Extract the [x, y] coordinate from the center of the cell holding the provided text.  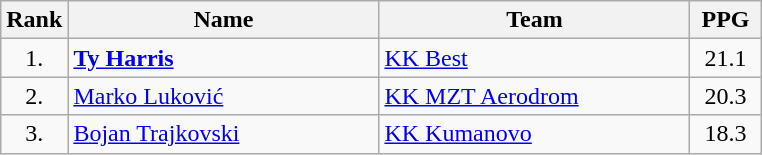
Bojan Trajkovski [224, 134]
1. [34, 58]
20.3 [726, 96]
21.1 [726, 58]
KK MZT Aerodrom [534, 96]
Marko Luković [224, 96]
Name [224, 20]
PPG [726, 20]
3. [34, 134]
Team [534, 20]
18.3 [726, 134]
Ty Harris [224, 58]
KK Kumanovo [534, 134]
Rank [34, 20]
2. [34, 96]
KK Best [534, 58]
